Detect which cell encompasses the target text, then output its (X, Y) center coordinate. 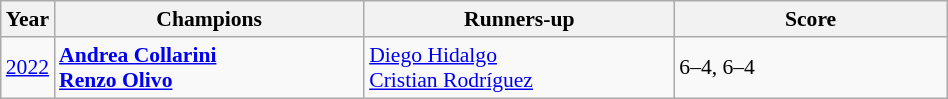
Year (28, 19)
Score (810, 19)
6–4, 6–4 (810, 68)
Runners-up (519, 19)
Champions (209, 19)
2022 (28, 68)
Andrea Collarini Renzo Olivo (209, 68)
Diego Hidalgo Cristian Rodríguez (519, 68)
